From the cell containing the given text, extract its center point as [x, y] coordinate. 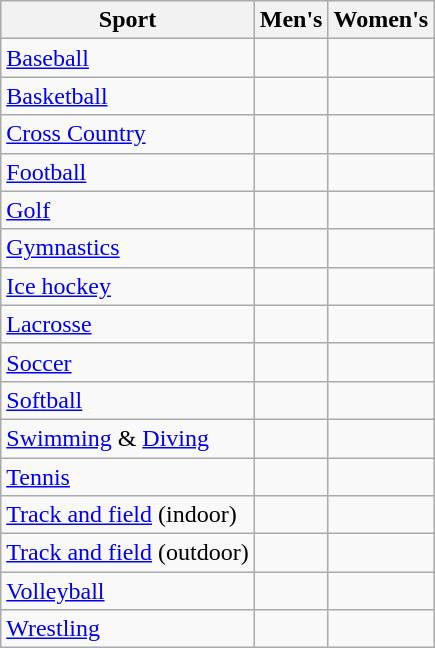
Gymnastics [128, 248]
Swimming & Diving [128, 438]
Basketball [128, 96]
Lacrosse [128, 324]
Softball [128, 400]
Track and field (outdoor) [128, 553]
Volleyball [128, 591]
Wrestling [128, 629]
Cross Country [128, 134]
Golf [128, 210]
Men's [291, 20]
Track and field (indoor) [128, 515]
Sport [128, 20]
Baseball [128, 58]
Women's [381, 20]
Ice hockey [128, 286]
Tennis [128, 477]
Soccer [128, 362]
Football [128, 172]
